Provide the [X, Y] coordinate of the cell's center where the given text is located.  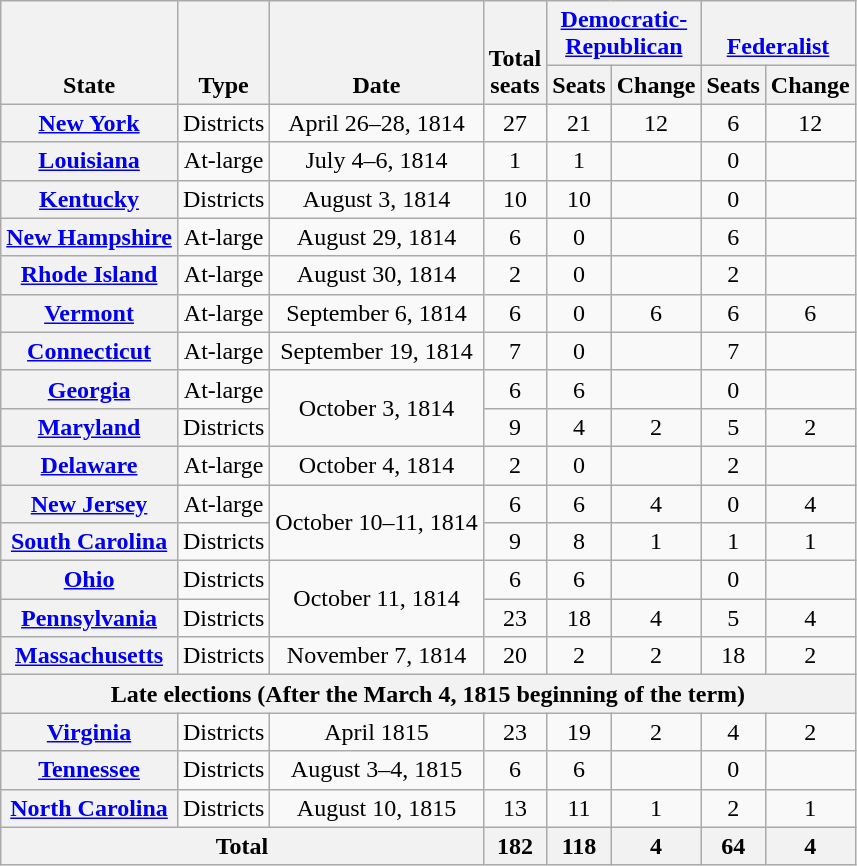
October 10–11, 1814 [376, 522]
Kentucky [90, 199]
Virginia [90, 732]
September 6, 1814 [376, 313]
Rhode Island [90, 275]
Tennessee [90, 770]
New Hampshire [90, 237]
19 [579, 732]
Ohio [90, 580]
South Carolina [90, 542]
August 3, 1814 [376, 199]
Pennsylvania [90, 618]
August 29, 1814 [376, 237]
Massachusetts [90, 656]
November 7, 1814 [376, 656]
20 [515, 656]
North Carolina [90, 808]
September 19, 1814 [376, 351]
Democratic-Republican [624, 34]
8 [579, 542]
Date [376, 52]
April 1815 [376, 732]
July 4–6, 1814 [376, 161]
21 [579, 123]
Total [242, 846]
October 4, 1814 [376, 465]
182 [515, 846]
Connecticut [90, 351]
Louisiana [90, 161]
Federalist [778, 34]
October 3, 1814 [376, 408]
11 [579, 808]
Vermont [90, 313]
27 [515, 123]
August 30, 1814 [376, 275]
State [90, 52]
October 11, 1814 [376, 599]
64 [733, 846]
Georgia [90, 389]
13 [515, 808]
August 10, 1815 [376, 808]
New York [90, 123]
Late elections (After the March 4, 1815 beginning of the term) [428, 694]
Type [223, 52]
April 26–28, 1814 [376, 123]
Totalseats [515, 52]
Maryland [90, 427]
New Jersey [90, 503]
118 [579, 846]
August 3–4, 1815 [376, 770]
Delaware [90, 465]
